Scan for the cell matching the given text and deliver its [x, y] coordinate at center. 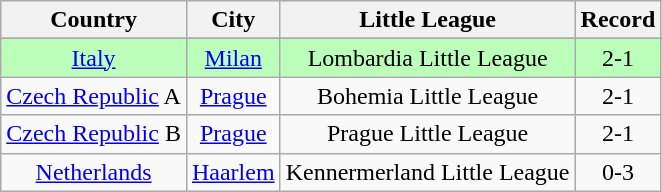
Lombardia Little League [428, 58]
Czech Republic A [94, 96]
0-3 [618, 172]
Netherlands [94, 172]
Little League [428, 20]
Haarlem [233, 172]
Country [94, 20]
City [233, 20]
Kennermerland Little League [428, 172]
Czech Republic B [94, 134]
Prague Little League [428, 134]
Italy [94, 58]
Milan [233, 58]
Bohemia Little League [428, 96]
Record [618, 20]
